Capture the cell that displays the provided text and extract its [X, Y] central coordinate. 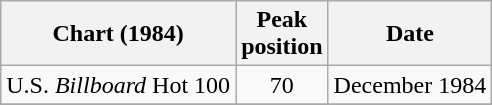
Chart (1984) [118, 34]
70 [282, 85]
U.S. Billboard Hot 100 [118, 85]
December 1984 [410, 85]
Peakposition [282, 34]
Date [410, 34]
